Extract the (x, y) coordinate from the center of the cell holding the provided text.  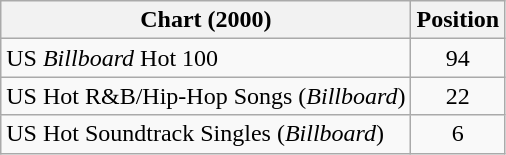
Position (458, 20)
US Hot R&B/Hip-Hop Songs (Billboard) (206, 96)
Chart (2000) (206, 20)
22 (458, 96)
6 (458, 134)
US Hot Soundtrack Singles (Billboard) (206, 134)
94 (458, 58)
US Billboard Hot 100 (206, 58)
